Return the (x, y) coordinate for the center point of the cell that contains the specified text.  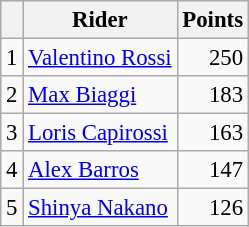
126 (212, 208)
1 (12, 58)
2 (12, 95)
183 (212, 95)
3 (12, 133)
Max Biaggi (100, 95)
250 (212, 58)
Points (212, 20)
147 (212, 170)
5 (12, 208)
Loris Capirossi (100, 133)
163 (212, 133)
Alex Barros (100, 170)
Valentino Rossi (100, 58)
Rider (100, 20)
4 (12, 170)
Shinya Nakano (100, 208)
